From the cell containing the given text, extract its center point as (x, y) coordinate. 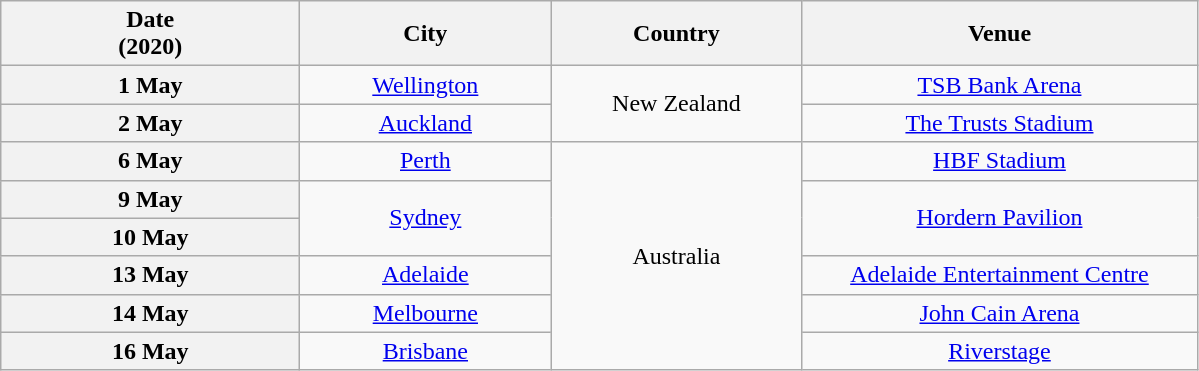
Sydney (426, 218)
9 May (150, 199)
HBF Stadium (1000, 161)
Hordern Pavilion (1000, 218)
2 May (150, 123)
Auckland (426, 123)
1 May (150, 85)
The Trusts Stadium (1000, 123)
14 May (150, 313)
Date(2020) (150, 34)
Wellington (426, 85)
TSB Bank Arena (1000, 85)
Brisbane (426, 351)
Adelaide Entertainment Centre (1000, 275)
6 May (150, 161)
16 May (150, 351)
Country (676, 34)
Australia (676, 256)
Riverstage (1000, 351)
Adelaide (426, 275)
New Zealand (676, 104)
John Cain Arena (1000, 313)
10 May (150, 237)
City (426, 34)
Melbourne (426, 313)
13 May (150, 275)
Venue (1000, 34)
Perth (426, 161)
